Find where the given text appears and provide that cell's center as [x, y] coordinate. 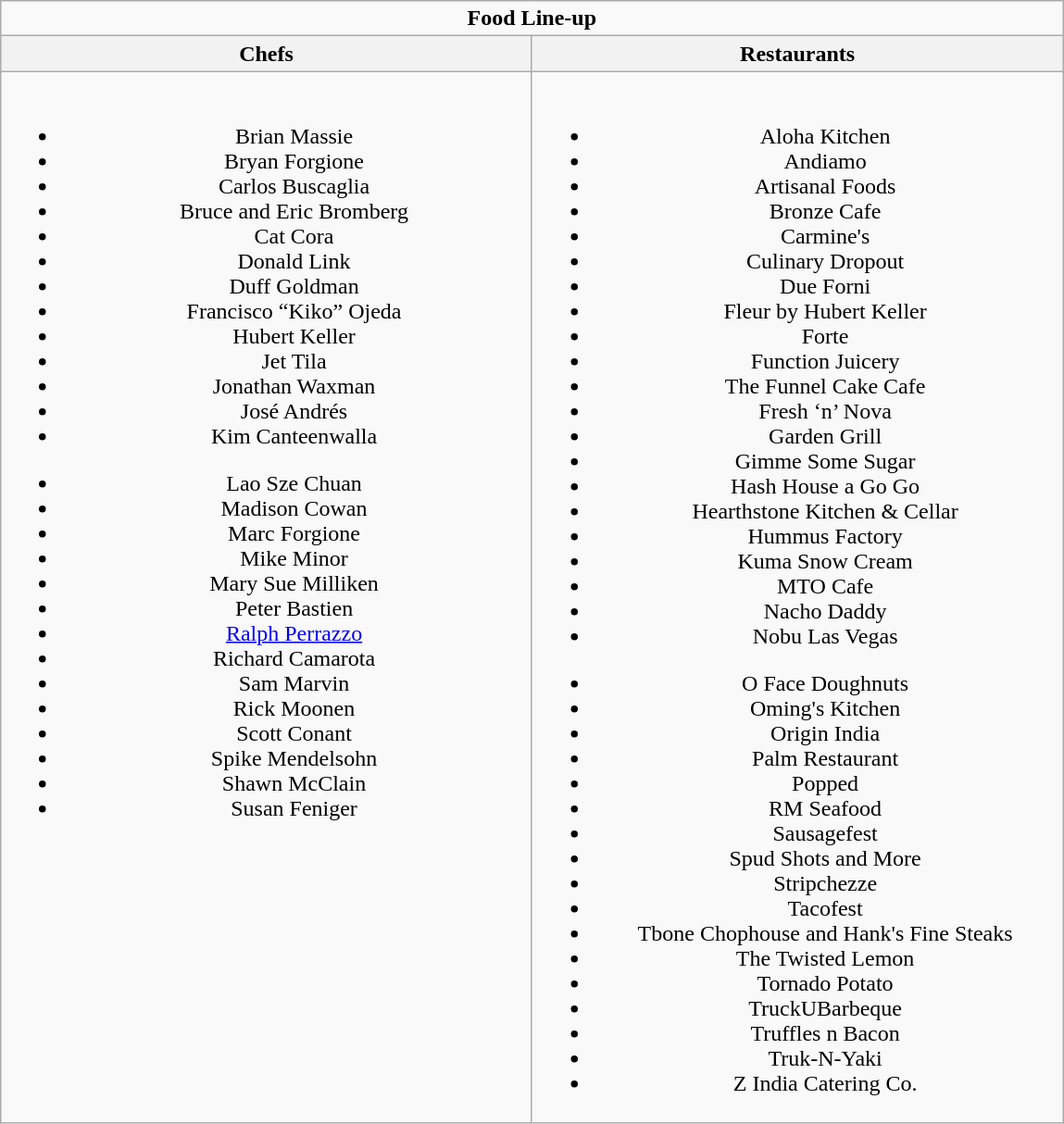
Restaurants [797, 54]
Food Line-up [532, 19]
Chefs [267, 54]
